Provide the [X, Y] coordinate of the cell's center where the given text is located.  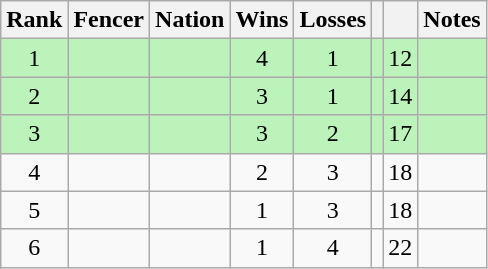
Fencer [109, 20]
Rank [34, 20]
Losses [333, 20]
17 [400, 134]
5 [34, 210]
14 [400, 96]
22 [400, 248]
6 [34, 248]
12 [400, 58]
Notes [452, 20]
Nation [190, 20]
Wins [262, 20]
